Detect which cell encompasses the target text, then output its (x, y) center coordinate. 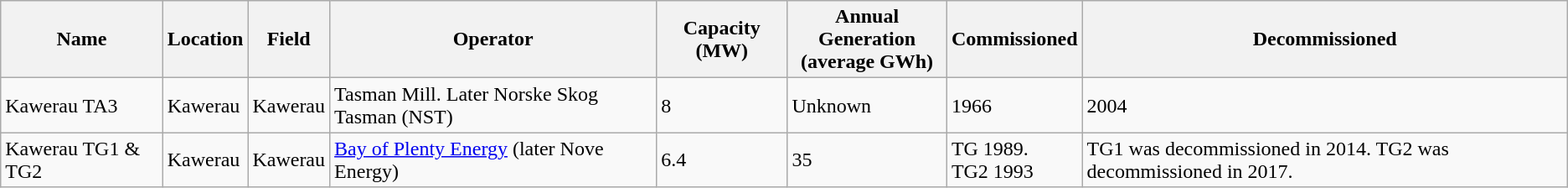
TG 1989.TG2 1993 (1014, 159)
Operator (493, 39)
Decommissioned (1325, 39)
TG1 was decommissioned in 2014. TG2 was decommissioned in 2017. (1325, 159)
Tasman Mill. Later Norske Skog Tasman (NST) (493, 106)
6.4 (722, 159)
2004 (1325, 106)
Location (205, 39)
Kawerau TG1 & TG2 (82, 159)
Bay of Plenty Energy (later Nove Energy) (493, 159)
Kawerau TA3 (82, 106)
Name (82, 39)
8 (722, 106)
Field (289, 39)
Unknown (867, 106)
35 (867, 159)
Capacity (MW) (722, 39)
Annual Generation(average GWh) (867, 39)
Commissioned (1014, 39)
1966 (1014, 106)
